Determine the [X, Y] coordinate at the center of the cell enclosing the given text.  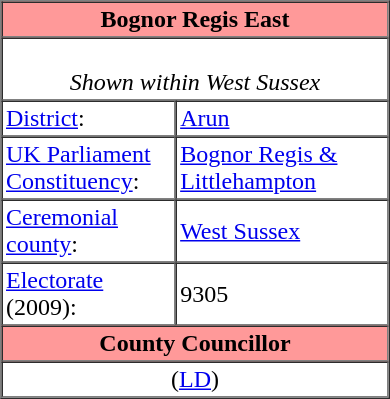
(LD) [196, 380]
Shown within West Sussex [196, 70]
UK Parliament Constituency: [89, 168]
Ceremonial county: [89, 232]
Arun [282, 118]
Bognor Regis East [196, 20]
District: [89, 118]
Bognor Regis & Littlehampton [282, 168]
Electorate (2009): [89, 294]
West Sussex [282, 232]
9305 [282, 294]
County Councillor [196, 344]
